Search for the cell housing the specified text and yield its (X, Y) center coordinate. 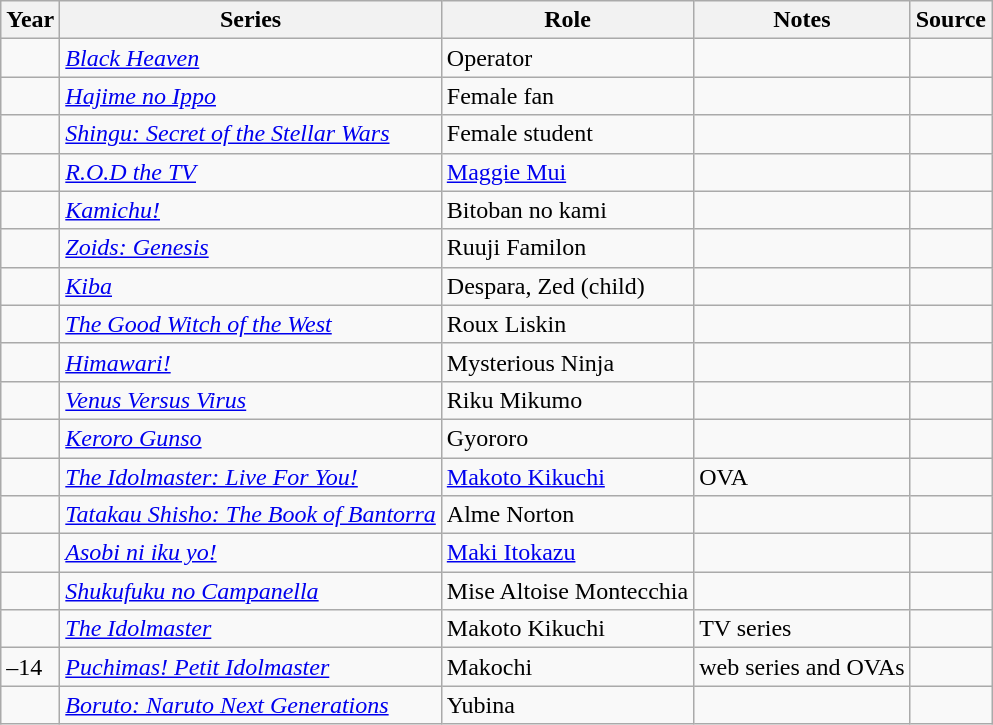
–14 (30, 667)
Despara, Zed (child) (567, 286)
Maggie Mui (567, 172)
Gyororo (567, 438)
TV series (802, 629)
Female student (567, 134)
Zoids: Genesis (251, 248)
Riku Mikumo (567, 400)
Himawari! (251, 362)
Roux Liskin (567, 324)
The Good Witch of the West (251, 324)
R.O.D the TV (251, 172)
Ruuji Familon (567, 248)
Year (30, 20)
Boruto: Naruto Next Generations (251, 705)
Mysterious Ninja (567, 362)
web series and OVAs (802, 667)
OVA (802, 477)
Yubina (567, 705)
Kiba (251, 286)
Series (251, 20)
Makochi (567, 667)
Black Heaven (251, 58)
The Idolmaster: Live For You! (251, 477)
Operator (567, 58)
Notes (802, 20)
Female fan (567, 96)
Keroro Gunso (251, 438)
Puchimas! Petit Idolmaster (251, 667)
The Idolmaster (251, 629)
Asobi ni iku yo! (251, 553)
Bitoban no kami (567, 210)
Maki Itokazu (567, 553)
Alme Norton (567, 515)
Hajime no Ippo (251, 96)
Kamichu! (251, 210)
Shingu: Secret of the Stellar Wars (251, 134)
Tatakau Shisho: The Book of Bantorra (251, 515)
Mise Altoise Montecchia (567, 591)
Source (950, 20)
Venus Versus Virus (251, 400)
Role (567, 20)
Shukufuku no Campanella (251, 591)
